Scan for the cell matching the given text and deliver its (X, Y) coordinate at center. 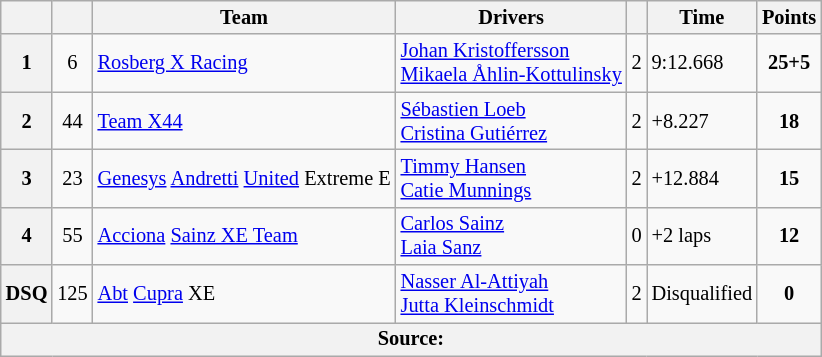
Nasser Al-Attiyah Jutta Kleinschmidt (512, 294)
+2 laps (702, 236)
Points (789, 17)
Disqualified (702, 294)
Acciona Sainz XE Team (244, 236)
Source: (411, 339)
Abt Cupra XE (244, 294)
Drivers (512, 17)
18 (789, 121)
DSQ (27, 294)
6 (72, 63)
+8.227 (702, 121)
25+5 (789, 63)
44 (72, 121)
Sébastien Loeb Cristina Gutiérrez (512, 121)
Johan Kristoffersson Mikaela Åhlin-Kottulinsky (512, 63)
125 (72, 294)
Team (244, 17)
23 (72, 178)
4 (27, 236)
55 (72, 236)
Carlos Sainz Laia Sanz (512, 236)
15 (789, 178)
1 (27, 63)
3 (27, 178)
Rosberg X Racing (244, 63)
Timmy Hansen Catie Munnings (512, 178)
Team X44 (244, 121)
9:12.668 (702, 63)
Time (702, 17)
12 (789, 236)
Genesys Andretti United Extreme E (244, 178)
+12.884 (702, 178)
